Search for the cell housing the specified text and yield its (x, y) center coordinate. 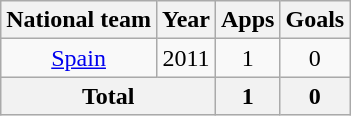
Total (108, 96)
Spain (79, 58)
Apps (248, 20)
Goals (315, 20)
Year (186, 20)
National team (79, 20)
2011 (186, 58)
